Pinpoint the cell where the given text exists, returning its [x, y] midpoint coordinate. 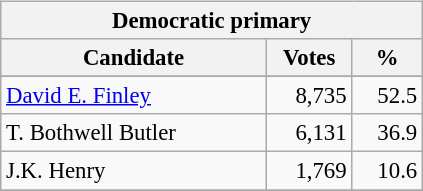
J.K. Henry [134, 171]
1,769 [309, 171]
52.5 [388, 96]
36.9 [388, 133]
Candidate [134, 58]
David E. Finley [134, 96]
T. Bothwell Butler [134, 133]
6,131 [309, 133]
% [388, 58]
Votes [309, 58]
Democratic primary [212, 21]
10.6 [388, 171]
8,735 [309, 96]
